Capture the cell that displays the provided text and extract its (x, y) central coordinate. 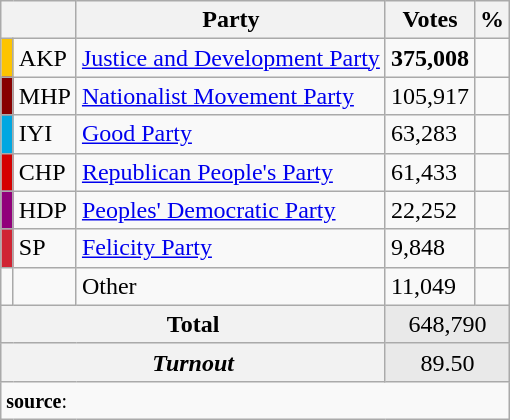
Turnout (194, 362)
AKP (44, 58)
11,049 (430, 286)
Nationalist Movement Party (230, 96)
Peoples' Democratic Party (230, 210)
9,848 (430, 248)
CHP (44, 172)
Felicity Party (230, 248)
648,790 (447, 324)
61,433 (430, 172)
Votes (430, 20)
63,283 (430, 134)
Party (230, 20)
Republican People's Party (230, 172)
105,917 (430, 96)
SP (44, 248)
375,008 (430, 58)
Good Party (230, 134)
22,252 (430, 210)
source: (256, 400)
HDP (44, 210)
% (492, 20)
Other (230, 286)
MHP (44, 96)
89.50 (447, 362)
Total (194, 324)
IYI (44, 134)
Justice and Development Party (230, 58)
